Search for the cell housing the specified text and yield its (x, y) center coordinate. 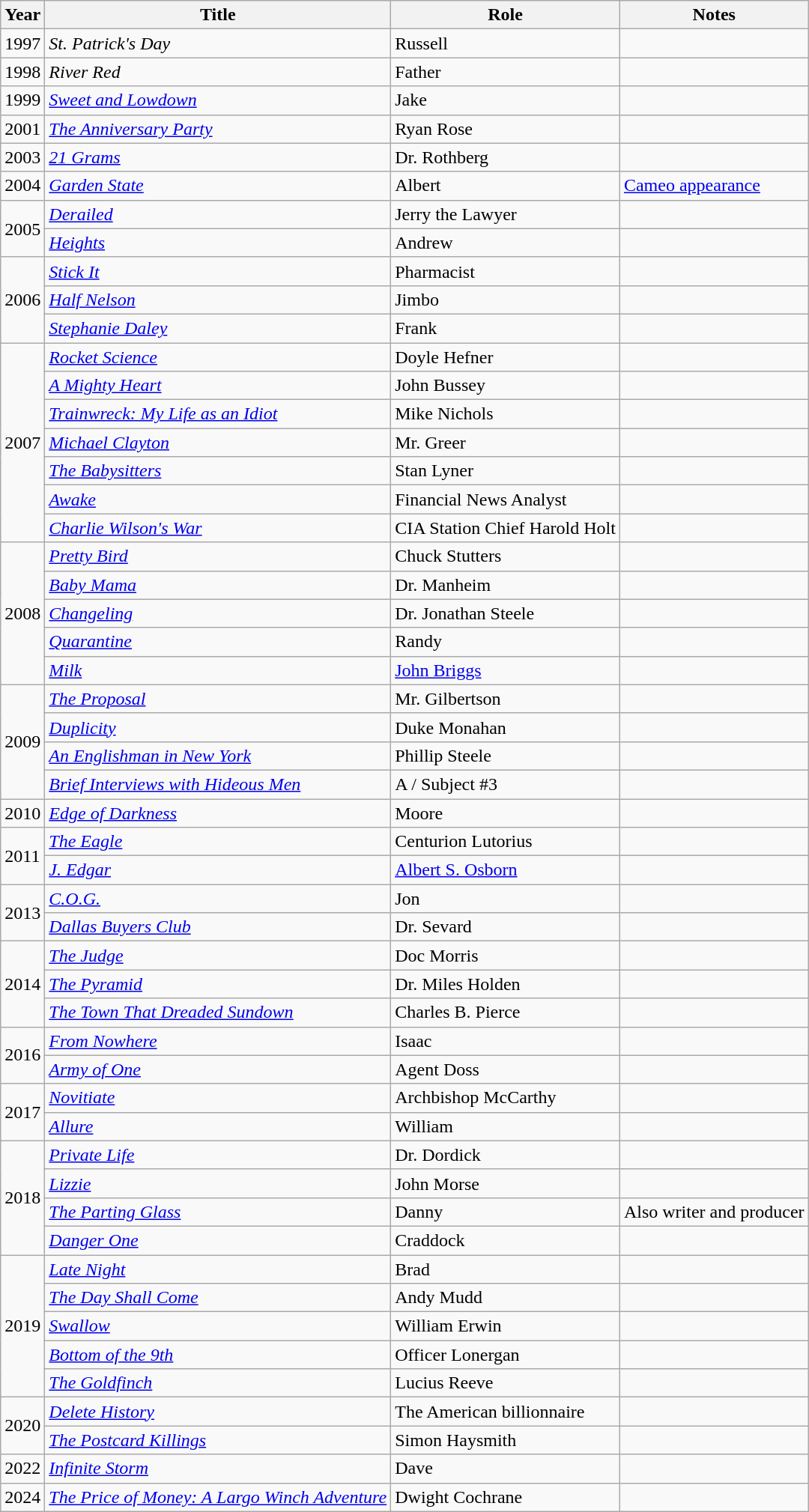
2010 (22, 813)
Jerry the Lawyer (506, 214)
Sweet and Lowdown (218, 100)
Isaac (506, 1041)
Also writer and producer (714, 1212)
Rocket Science (218, 357)
Awake (218, 500)
A Mighty Heart (218, 386)
The American billionnaire (506, 1412)
Duke Monahan (506, 727)
Charles B. Pierce (506, 1012)
1997 (22, 43)
Andy Mudd (506, 1298)
Trainwreck: My Life as an Idiot (218, 414)
John Bussey (506, 386)
2016 (22, 1055)
Notes (714, 15)
A / Subject #3 (506, 784)
Lucius Reeve (506, 1383)
The Parting Glass (218, 1212)
Andrew (506, 243)
2003 (22, 157)
2018 (22, 1197)
Craddock (506, 1240)
1998 (22, 72)
Title (218, 15)
Dr. Rothberg (506, 157)
Allure (218, 1126)
The Day Shall Come (218, 1298)
The Proposal (218, 699)
Stephanie Daley (218, 328)
Russell (506, 43)
Doyle Hefner (506, 357)
Dave (506, 1469)
2005 (22, 228)
2024 (22, 1497)
Year (22, 15)
The Eagle (218, 842)
Dr. Dordick (506, 1155)
Jon (506, 899)
Dwight Cochrane (506, 1497)
Changeling (218, 613)
Infinite Storm (218, 1469)
Albert S. Osborn (506, 870)
2009 (22, 741)
Swallow (218, 1326)
The Postcard Killings (218, 1440)
Pharmacist (506, 271)
Danny (506, 1212)
Brief Interviews with Hideous Men (218, 784)
Agent Doss (506, 1069)
Ryan Rose (506, 129)
Edge of Darkness (218, 813)
2006 (22, 300)
J. Edgar (218, 870)
Stick It (218, 271)
John Briggs (506, 670)
Pretty Bird (218, 556)
Derailed (218, 214)
William (506, 1126)
Albert (506, 186)
Army of One (218, 1069)
The Judge (218, 956)
Mr. Gilbertson (506, 699)
William Erwin (506, 1326)
Role (506, 15)
The Price of Money: A Largo Winch Adventure (218, 1497)
2011 (22, 856)
Dallas Buyers Club (218, 927)
Randy (506, 642)
Mr. Greer (506, 443)
Delete History (218, 1412)
Heights (218, 243)
2001 (22, 129)
2008 (22, 613)
CIA Station Chief Harold Holt (506, 528)
Phillip Steele (506, 756)
St. Patrick's Day (218, 43)
2013 (22, 913)
C.O.G. (218, 899)
Moore (506, 813)
Father (506, 72)
2007 (22, 443)
Lizzie (218, 1183)
Dr. Jonathan Steele (506, 613)
Archbishop McCarthy (506, 1098)
Financial News Analyst (506, 500)
Quarantine (218, 642)
Mike Nichols (506, 414)
Dr. Sevard (506, 927)
2022 (22, 1469)
Simon Haysmith (506, 1440)
The Babysitters (218, 471)
The Goldfinch (218, 1383)
Novitiate (218, 1098)
2014 (22, 984)
Dr. Manheim (506, 585)
Baby Mama (218, 585)
The Pyramid (218, 984)
The Anniversary Party (218, 129)
2019 (22, 1326)
Jake (506, 100)
Michael Clayton (218, 443)
Chuck Stutters (506, 556)
2017 (22, 1112)
1999 (22, 100)
Half Nelson (218, 300)
Danger One (218, 1240)
The Town That Dreaded Sundown (218, 1012)
Stan Lyner (506, 471)
21 Grams (218, 157)
Doc Morris (506, 956)
An Englishman in New York (218, 756)
Cameo appearance (714, 186)
John Morse (506, 1183)
From Nowhere (218, 1041)
Bottom of the 9th (218, 1355)
Dr. Miles Holden (506, 984)
Jimbo (506, 300)
Brad (506, 1269)
Milk (218, 670)
Centurion Lutorius (506, 842)
Officer Lonergan (506, 1355)
Late Night (218, 1269)
Garden State (218, 186)
Duplicity (218, 727)
Charlie Wilson's War (218, 528)
2020 (22, 1426)
River Red (218, 72)
Private Life (218, 1155)
2004 (22, 186)
Frank (506, 328)
